Return [x, y] of the center of cell containing provided text 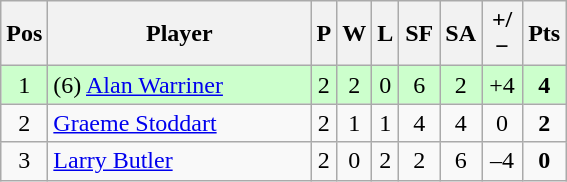
P [324, 34]
Larry Butler [180, 161]
SA [461, 34]
Pts [544, 34]
SF [420, 34]
–4 [502, 161]
L [386, 34]
+/− [502, 34]
+4 [502, 85]
3 [24, 161]
W [354, 34]
Pos [24, 34]
(6) Alan Warriner [180, 85]
Graeme Stoddart [180, 123]
Player [180, 34]
